Determine the (x, y) coordinate at the center of the cell enclosing the given text.  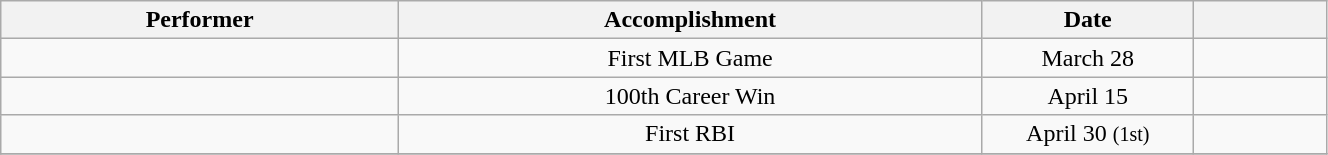
First MLB Game (690, 58)
First RBI (690, 134)
April 15 (1088, 96)
April 30 (1st) (1088, 134)
Performer (200, 20)
March 28 (1088, 58)
Accomplishment (690, 20)
100th Career Win (690, 96)
Date (1088, 20)
